Return the [X, Y] coordinate for the center point of the cell that contains the specified text.  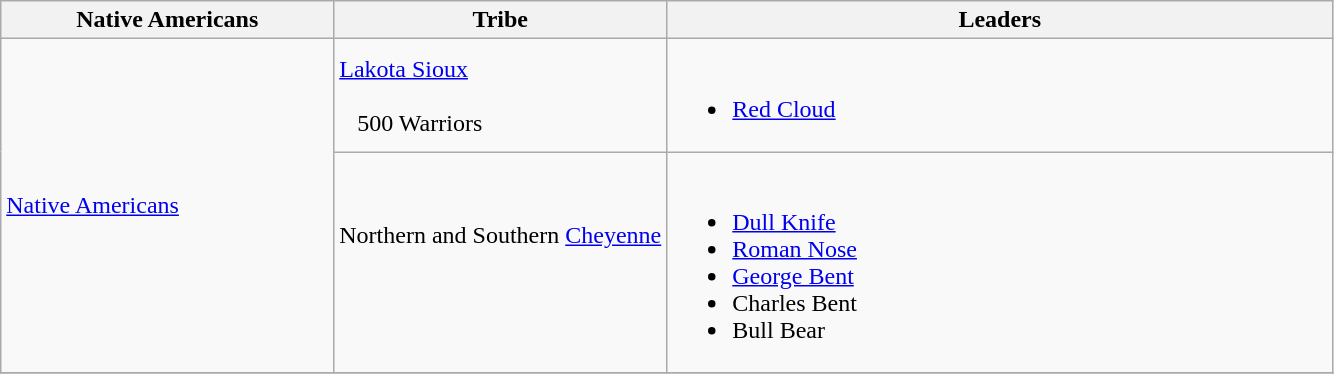
Lakota Sioux 500 Warriors [500, 96]
Leaders [1000, 20]
Dull KnifeRoman NoseGeorge BentCharles BentBull Bear [1000, 262]
Red Cloud [1000, 96]
Northern and Southern Cheyenne [500, 262]
Tribe [500, 20]
